Locate the cell with the specified text and output its [X, Y] center coordinate. 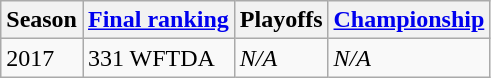
Season [42, 20]
Final ranking [158, 20]
2017 [42, 58]
Playoffs [281, 20]
331 WFTDA [158, 58]
Championship [409, 20]
